Extract the [X, Y] coordinate from the center of the cell holding the provided text.  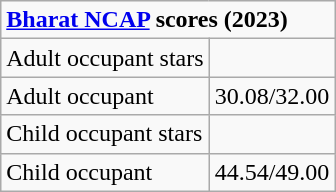
Bharat NCAP scores (2023) [168, 20]
Child occupant [105, 172]
Adult occupant stars [105, 58]
30.08/32.00 [272, 96]
44.54/49.00 [272, 172]
Child occupant stars [105, 134]
Adult occupant [105, 96]
